Locate the cell with the specified text and output its (X, Y) center coordinate. 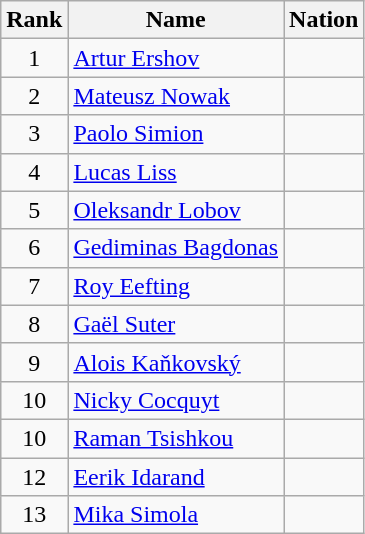
Oleksandr Lobov (176, 210)
Gaël Suter (176, 324)
Rank (34, 20)
Raman Tsishkou (176, 438)
Paolo Simion (176, 134)
13 (34, 515)
6 (34, 248)
5 (34, 210)
Roy Eefting (176, 286)
Artur Ershov (176, 58)
9 (34, 362)
12 (34, 477)
Nation (324, 20)
2 (34, 96)
Gediminas Bagdonas (176, 248)
3 (34, 134)
Mateusz Nowak (176, 96)
Lucas Liss (176, 172)
8 (34, 324)
4 (34, 172)
Nicky Cocquyt (176, 400)
Eerik Idarand (176, 477)
Mika Simola (176, 515)
Alois Kaňkovský (176, 362)
7 (34, 286)
Name (176, 20)
1 (34, 58)
